Determine the (x, y) coordinate at the center of the cell enclosing the given text.  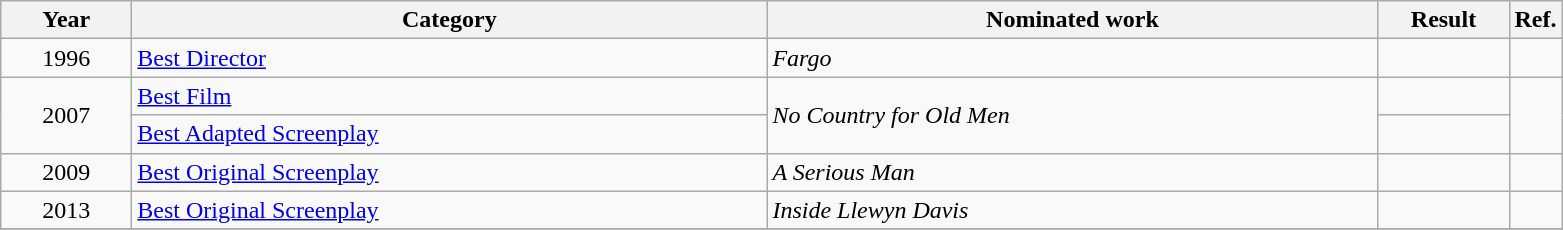
Nominated work (1072, 20)
Year (66, 20)
A Serious Man (1072, 172)
Best Director (450, 58)
Ref. (1536, 20)
2013 (66, 210)
Inside Llewyn Davis (1072, 210)
Category (450, 20)
1996 (66, 58)
No Country for Old Men (1072, 115)
Fargo (1072, 58)
2007 (66, 115)
Result (1444, 20)
Best Adapted Screenplay (450, 134)
2009 (66, 172)
Best Film (450, 96)
